Output the [x, y] coordinate of the center of the cell containing the given text.  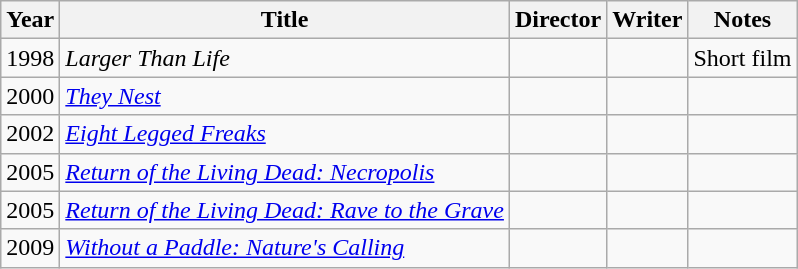
Notes [742, 20]
2002 [30, 134]
They Nest [285, 96]
1998 [30, 58]
Eight Legged Freaks [285, 134]
Director [558, 20]
Without a Paddle: Nature's Calling [285, 248]
Larger Than Life [285, 58]
Short film [742, 58]
Return of the Living Dead: Rave to the Grave [285, 210]
Title [285, 20]
Return of the Living Dead: Necropolis [285, 172]
2009 [30, 248]
Year [30, 20]
Writer [648, 20]
2000 [30, 96]
